Extract the [x, y] coordinate from the center of the cell holding the provided text.  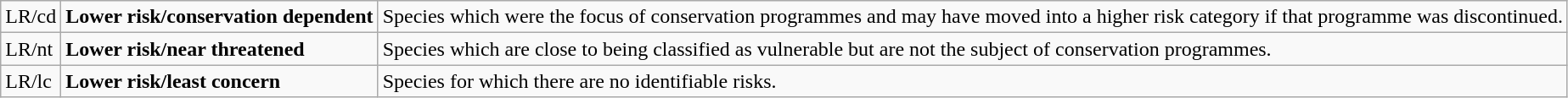
Species which were the focus of conservation programmes and may have moved into a higher risk category if that programme was discontinued. [973, 17]
Lower risk/least concern [219, 81]
LR/lc [31, 81]
Species for which there are no identifiable risks. [973, 81]
Lower risk/near threatened [219, 49]
Species which are close to being classified as vulnerable but are not the subject of conservation programmes. [973, 49]
Lower risk/conservation dependent [219, 17]
LR/nt [31, 49]
LR/cd [31, 17]
